For the text-containing cell, return its midpoint in [X, Y] coordinate format. 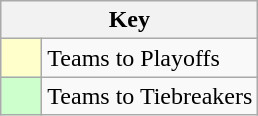
Key [130, 20]
Teams to Playoffs [150, 58]
Teams to Tiebreakers [150, 96]
